Return [x, y] of the center of cell containing provided text 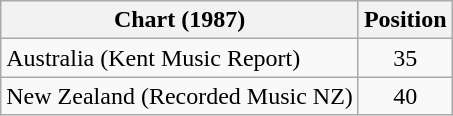
35 [405, 58]
New Zealand (Recorded Music NZ) [180, 96]
Australia (Kent Music Report) [180, 58]
Chart (1987) [180, 20]
Position [405, 20]
40 [405, 96]
